Return (X, Y) of the center of cell containing provided text 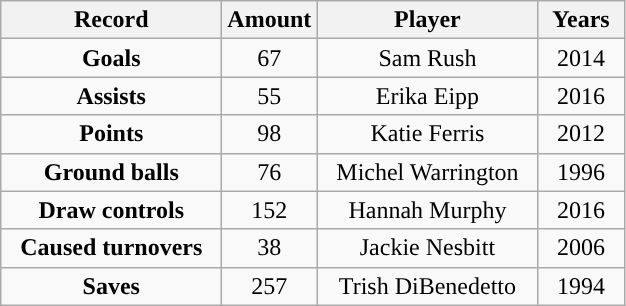
2006 (581, 248)
Player (428, 20)
67 (270, 58)
Assists (112, 96)
Trish DiBenedetto (428, 286)
Draw controls (112, 210)
Years (581, 20)
Saves (112, 286)
Goals (112, 58)
98 (270, 134)
2014 (581, 58)
1996 (581, 172)
1994 (581, 286)
Points (112, 134)
Michel Warrington (428, 172)
Ground balls (112, 172)
Katie Ferris (428, 134)
Sam Rush (428, 58)
55 (270, 96)
Erika Eipp (428, 96)
Caused turnovers (112, 248)
38 (270, 248)
Amount (270, 20)
Hannah Murphy (428, 210)
2012 (581, 134)
76 (270, 172)
Jackie Nesbitt (428, 248)
Record (112, 20)
257 (270, 286)
152 (270, 210)
